Return (X, Y) of the center of cell containing provided text 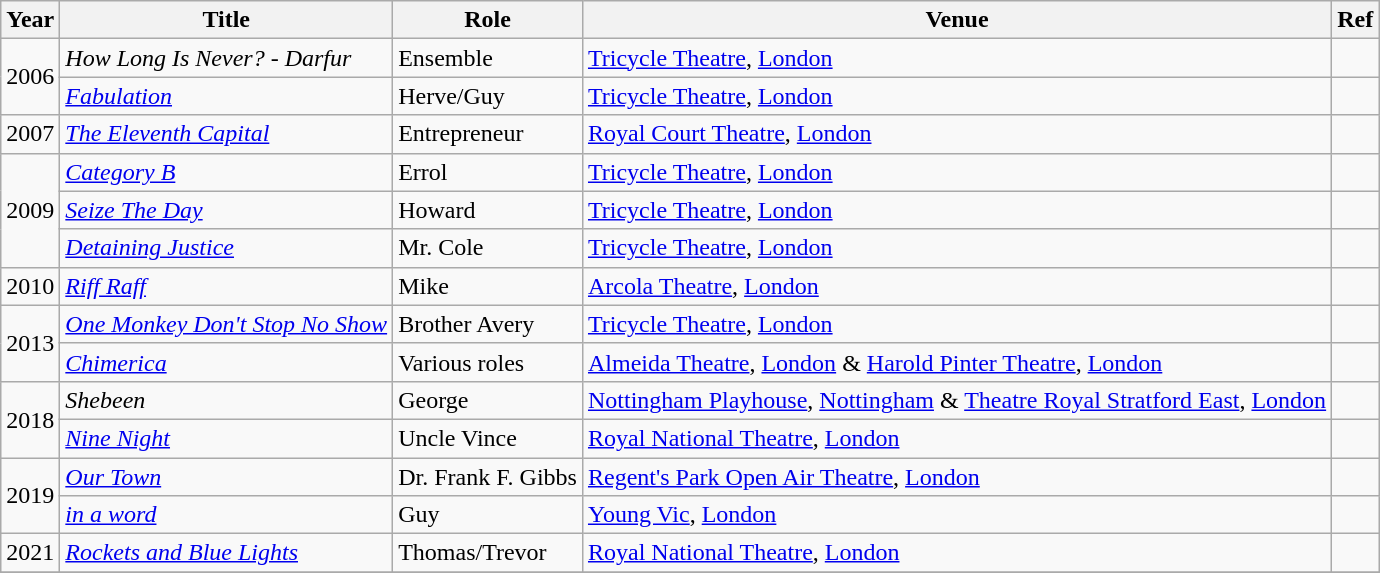
Mr. Cole (488, 248)
Herve/Guy (488, 96)
Brother Avery (488, 324)
2021 (30, 553)
How Long Is Never? - Darfur (226, 58)
Venue (956, 20)
Seize The Day (226, 210)
Guy (488, 515)
Shebeen (226, 400)
Various roles (488, 362)
Young Vic, London (956, 515)
Year (30, 20)
One Monkey Don't Stop No Show (226, 324)
Thomas/Trevor (488, 553)
Howard (488, 210)
Errol (488, 172)
2019 (30, 496)
2007 (30, 134)
Our Town (226, 477)
2006 (30, 77)
2010 (30, 286)
Ensemble (488, 58)
Nottingham Playhouse, Nottingham & Theatre Royal Stratford East, London (956, 400)
in a word (226, 515)
Arcola Theatre, London (956, 286)
2018 (30, 419)
2013 (30, 343)
Ref (1356, 20)
Dr. Frank F. Gibbs (488, 477)
Fabulation (226, 96)
Almeida Theatre, London & Harold Pinter Theatre, London (956, 362)
2009 (30, 210)
George (488, 400)
Mike (488, 286)
Chimerica (226, 362)
Title (226, 20)
Rockets and Blue Lights (226, 553)
Entrepreneur (488, 134)
Category B (226, 172)
Detaining Justice (226, 248)
Riff Raff (226, 286)
Role (488, 20)
Nine Night (226, 438)
Royal Court Theatre, London (956, 134)
Uncle Vince (488, 438)
Regent's Park Open Air Theatre, London (956, 477)
The Eleventh Capital (226, 134)
